Return (x, y) of the center of cell containing provided text 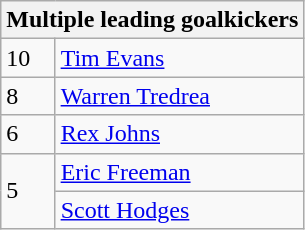
Scott Hodges (180, 210)
10 (28, 58)
Tim Evans (180, 58)
Rex Johns (180, 134)
Multiple leading goalkickers (152, 20)
6 (28, 134)
Eric Freeman (180, 172)
Warren Tredrea (180, 96)
8 (28, 96)
5 (28, 191)
